Output the [X, Y] coordinate of the center of the cell containing the given text.  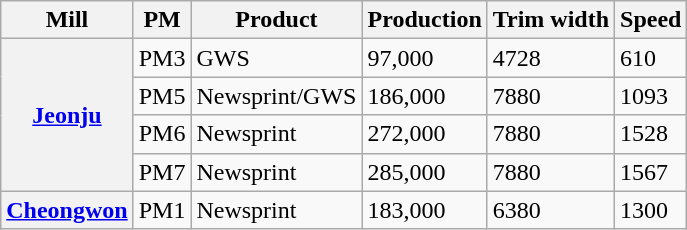
Jeonju [67, 115]
6380 [550, 210]
1300 [651, 210]
Mill [67, 20]
PM5 [162, 96]
Cheongwon [67, 210]
1528 [651, 134]
Speed [651, 20]
PM1 [162, 210]
PM3 [162, 58]
272,000 [424, 134]
1567 [651, 172]
4728 [550, 58]
Product [276, 20]
Trim width [550, 20]
PM7 [162, 172]
Newsprint/GWS [276, 96]
GWS [276, 58]
PM6 [162, 134]
183,000 [424, 210]
Production [424, 20]
PM [162, 20]
1093 [651, 96]
186,000 [424, 96]
610 [651, 58]
285,000 [424, 172]
97,000 [424, 58]
